Return [x, y] of the center of cell containing provided text 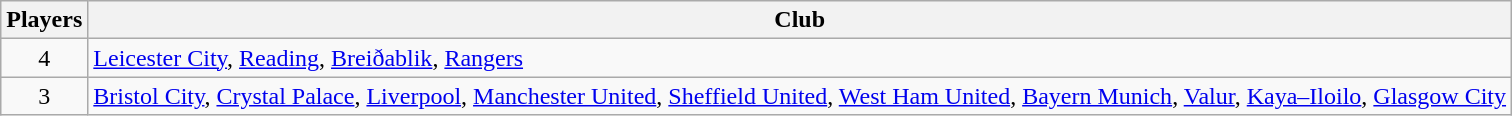
Club [800, 20]
Bristol City, Crystal Palace, Liverpool, Manchester United, Sheffield United, West Ham United, Bayern Munich, Valur, Kaya–Iloilo, Glasgow City [800, 96]
Players [44, 20]
3 [44, 96]
4 [44, 58]
Leicester City, Reading, Breiðablik, Rangers [800, 58]
